Search for the cell housing the specified text and yield its (X, Y) center coordinate. 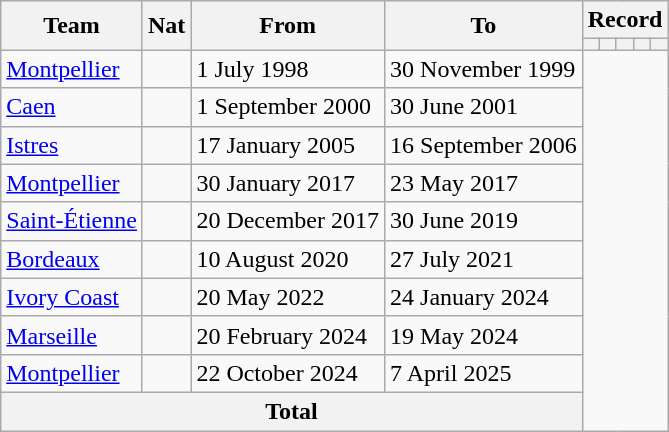
20 May 2022 (288, 297)
20 February 2024 (288, 335)
17 January 2005 (288, 145)
Total (292, 411)
7 April 2025 (484, 373)
30 June 2019 (484, 221)
23 May 2017 (484, 183)
Caen (72, 107)
20 December 2017 (288, 221)
30 January 2017 (288, 183)
Marseille (72, 335)
From (288, 26)
19 May 2024 (484, 335)
Istres (72, 145)
To (484, 26)
Team (72, 26)
Saint-Étienne (72, 221)
10 August 2020 (288, 259)
24 January 2024 (484, 297)
Record (625, 20)
16 September 2006 (484, 145)
Nat (166, 26)
1 July 1998 (288, 69)
1 September 2000 (288, 107)
30 November 1999 (484, 69)
Bordeaux (72, 259)
27 July 2021 (484, 259)
22 October 2024 (288, 373)
Ivory Coast (72, 297)
30 June 2001 (484, 107)
